Determine the [x, y] coordinate at the center of the cell enclosing the given text.  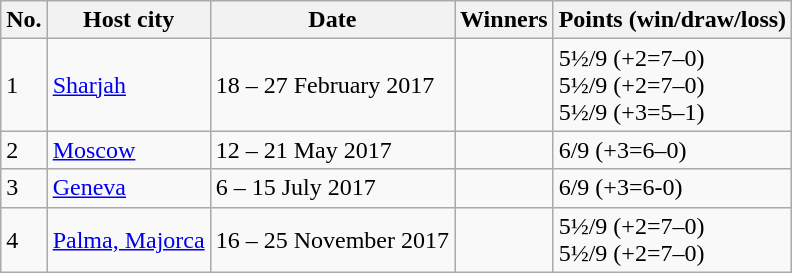
Geneva [128, 188]
Date [332, 20]
5½/9 (+2=7–0)5½/9 (+2=7–0)5½/9 (+3=5–1) [672, 85]
4 [24, 240]
2 [24, 150]
3 [24, 188]
12 – 21 May 2017 [332, 150]
No. [24, 20]
5½/9 (+2=7–0)5½/9 (+2=7–0) [672, 240]
16 – 25 November 2017 [332, 240]
Palma, Majorca [128, 240]
6 – 15 July 2017 [332, 188]
18 – 27 February 2017 [332, 85]
6/9 (+3=6-0) [672, 188]
Host city [128, 20]
Sharjah [128, 85]
Winners [504, 20]
1 [24, 85]
Moscow [128, 150]
6/9 (+3=6–0) [672, 150]
Points (win/draw/loss) [672, 20]
